Pinpoint the cell where the given text exists, returning its (X, Y) midpoint coordinate. 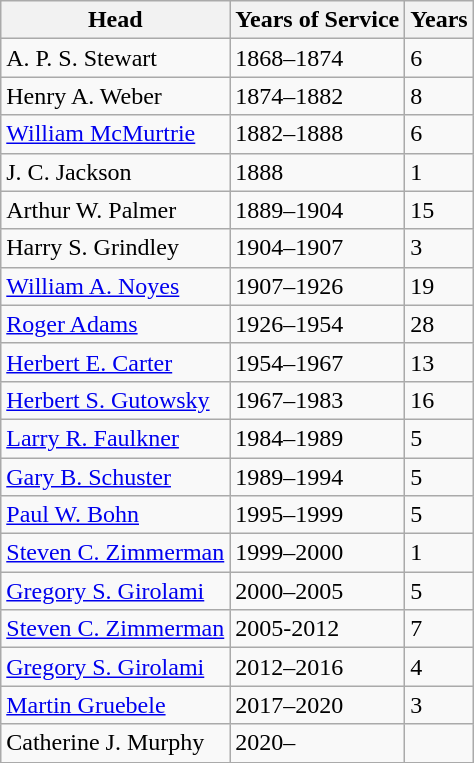
Martin Gruebele (116, 705)
1995–1999 (318, 515)
Herbert E. Carter (116, 362)
28 (439, 324)
2012–2016 (318, 667)
Harry S. Grindley (116, 248)
1888 (318, 172)
Larry R. Faulkner (116, 438)
Head (116, 20)
1926–1954 (318, 324)
1984–1989 (318, 438)
A. P. S. Stewart (116, 58)
15 (439, 210)
Arthur W. Palmer (116, 210)
1868–1874 (318, 58)
1967–1983 (318, 400)
1907–1926 (318, 286)
8 (439, 96)
William A. Noyes (116, 286)
Paul W. Bohn (116, 515)
1989–1994 (318, 477)
Gary B. Schuster (116, 477)
2005-2012 (318, 629)
Catherine J. Murphy (116, 743)
William McMurtrie (116, 134)
1999–2000 (318, 553)
Herbert S. Gutowsky (116, 400)
1954–1967 (318, 362)
1874–1882 (318, 96)
1889–1904 (318, 210)
1882–1888 (318, 134)
2000–2005 (318, 591)
Henry A. Weber (116, 96)
Years (439, 20)
4 (439, 667)
7 (439, 629)
19 (439, 286)
J. C. Jackson (116, 172)
2017–2020 (318, 705)
16 (439, 400)
2020– (318, 743)
13 (439, 362)
Years of Service (318, 20)
Roger Adams (116, 324)
1904–1907 (318, 248)
